Search for the cell housing the specified text and yield its [X, Y] center coordinate. 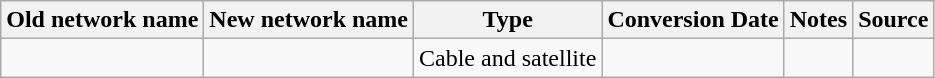
Source [894, 20]
Cable and satellite [508, 58]
Notes [818, 20]
New network name [309, 20]
Old network name [102, 20]
Conversion Date [693, 20]
Type [508, 20]
